Scan for the cell matching the given text and deliver its [x, y] coordinate at center. 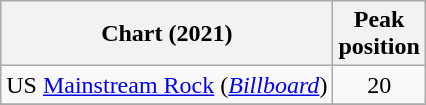
Chart (2021) [167, 34]
20 [379, 85]
US Mainstream Rock (Billboard) [167, 85]
Peakposition [379, 34]
